From the cell containing the given text, extract its center point as (x, y) coordinate. 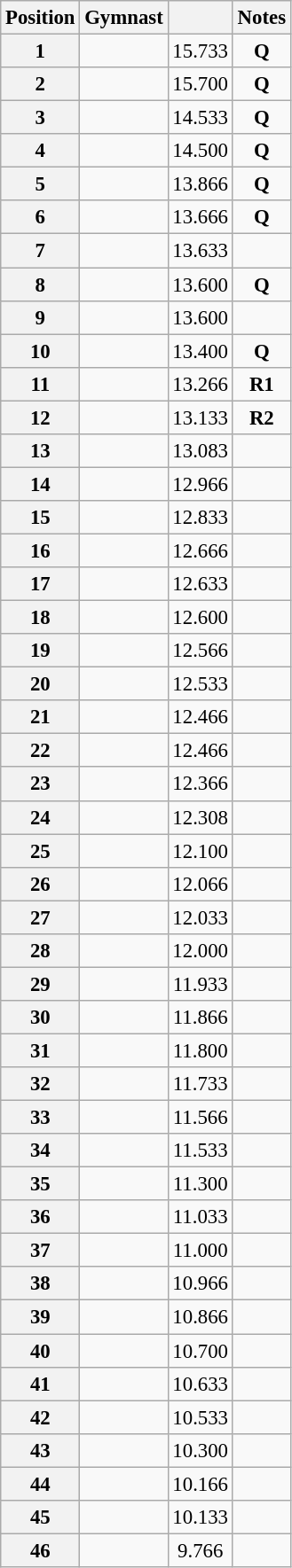
14.500 (201, 151)
13.133 (201, 417)
23 (41, 784)
13.266 (201, 384)
27 (41, 917)
12.308 (201, 817)
10.533 (201, 1417)
11.933 (201, 984)
17 (41, 584)
11.733 (201, 1084)
10 (41, 351)
12.366 (201, 784)
44 (41, 1484)
10.133 (201, 1517)
43 (41, 1450)
12 (41, 417)
Position (41, 18)
14 (41, 484)
41 (41, 1384)
30 (41, 1018)
15 (41, 518)
40 (41, 1351)
9.766 (201, 1550)
15.700 (201, 84)
12.966 (201, 484)
19 (41, 651)
42 (41, 1417)
12.533 (201, 684)
11.800 (201, 1050)
15.733 (201, 51)
25 (41, 851)
12.566 (201, 651)
12.033 (201, 917)
11.866 (201, 1018)
32 (41, 1084)
13.083 (201, 451)
3 (41, 118)
12.666 (201, 550)
16 (41, 550)
1 (41, 51)
12.600 (201, 618)
Gymnast (124, 18)
21 (41, 717)
34 (41, 1151)
12.633 (201, 584)
11 (41, 384)
13.400 (201, 351)
13 (41, 451)
45 (41, 1517)
18 (41, 618)
Notes (261, 18)
10.866 (201, 1317)
33 (41, 1118)
2 (41, 84)
12.000 (201, 951)
13.633 (201, 251)
4 (41, 151)
38 (41, 1284)
R2 (261, 417)
11.300 (201, 1184)
24 (41, 817)
36 (41, 1217)
46 (41, 1550)
10.300 (201, 1450)
10.633 (201, 1384)
8 (41, 285)
5 (41, 184)
R1 (261, 384)
35 (41, 1184)
26 (41, 884)
10.700 (201, 1351)
11.033 (201, 1217)
9 (41, 317)
12.066 (201, 884)
28 (41, 951)
13.866 (201, 184)
20 (41, 684)
29 (41, 984)
31 (41, 1050)
11.566 (201, 1118)
14.533 (201, 118)
13.666 (201, 217)
10.166 (201, 1484)
7 (41, 251)
12.100 (201, 851)
10.966 (201, 1284)
12.833 (201, 518)
11.533 (201, 1151)
37 (41, 1251)
22 (41, 751)
6 (41, 217)
39 (41, 1317)
11.000 (201, 1251)
